Output the [X, Y] coordinate of the center of the cell containing the given text.  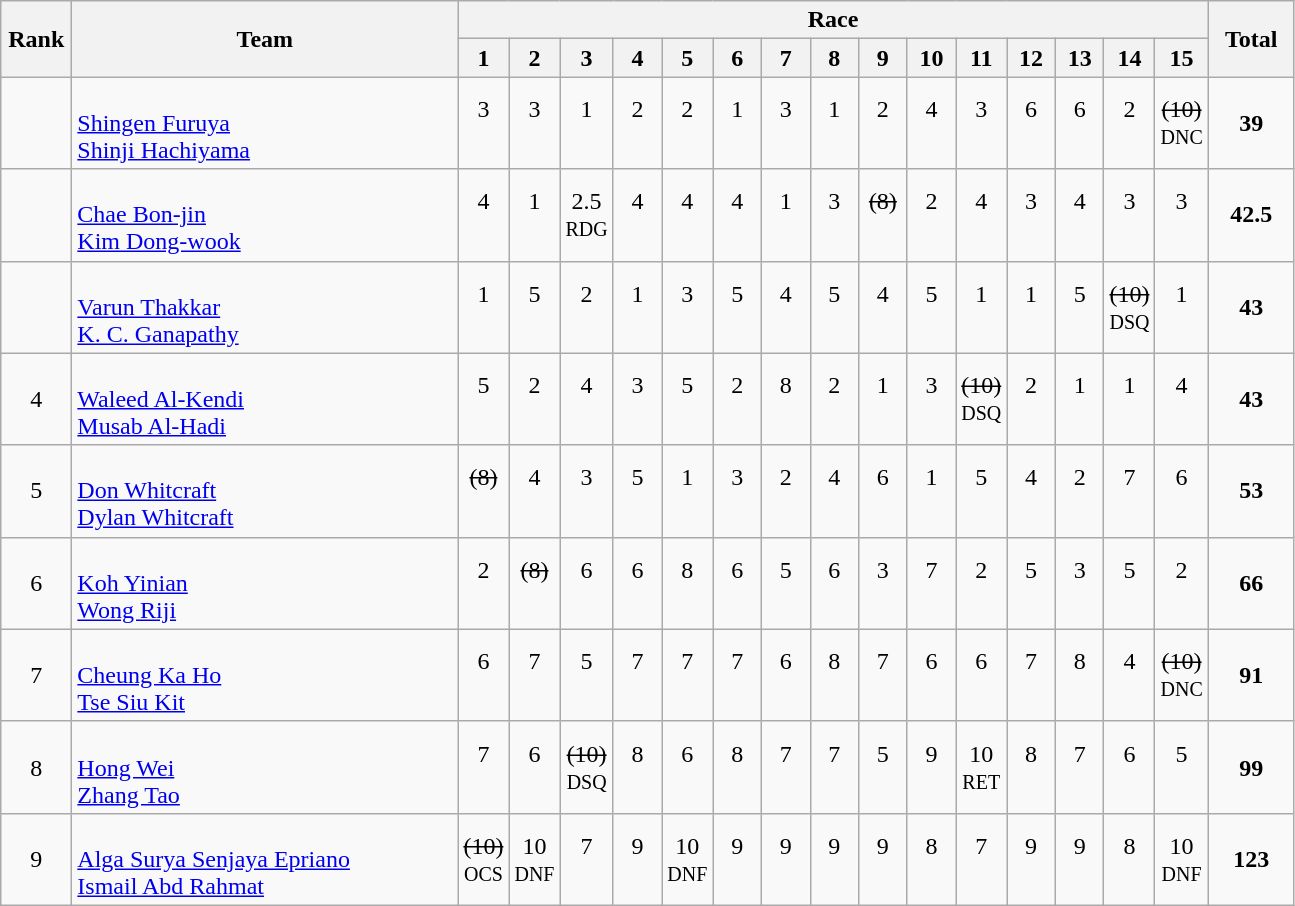
91 [1251, 675]
Hong WeiZhang Tao [265, 767]
10 [932, 58]
Total [1251, 39]
Alga Surya Senjaya EprianoIsmail Abd Rahmat [265, 859]
14 [1130, 58]
Shingen FuruyaShinji Hachiyama [265, 123]
11 [982, 58]
13 [1080, 58]
10RET [982, 767]
39 [1251, 123]
53 [1251, 491]
42.5 [1251, 215]
Cheung Ka HoTse Siu Kit [265, 675]
Don WhitcraftDylan Whitcraft [265, 491]
Waleed Al-KendiMusab Al-Hadi [265, 399]
Chae Bon-jinKim Dong-wook [265, 215]
2.5RDG [586, 215]
66 [1251, 583]
Team [265, 39]
Varun ThakkarK. C. Ganapathy [265, 307]
15 [1182, 58]
Rank [36, 39]
123 [1251, 859]
99 [1251, 767]
Race [833, 20]
(10)OCS [484, 859]
12 [1032, 58]
Koh YinianWong Riji [265, 583]
